Extract the [X, Y] coordinate from the center of the cell holding the provided text.  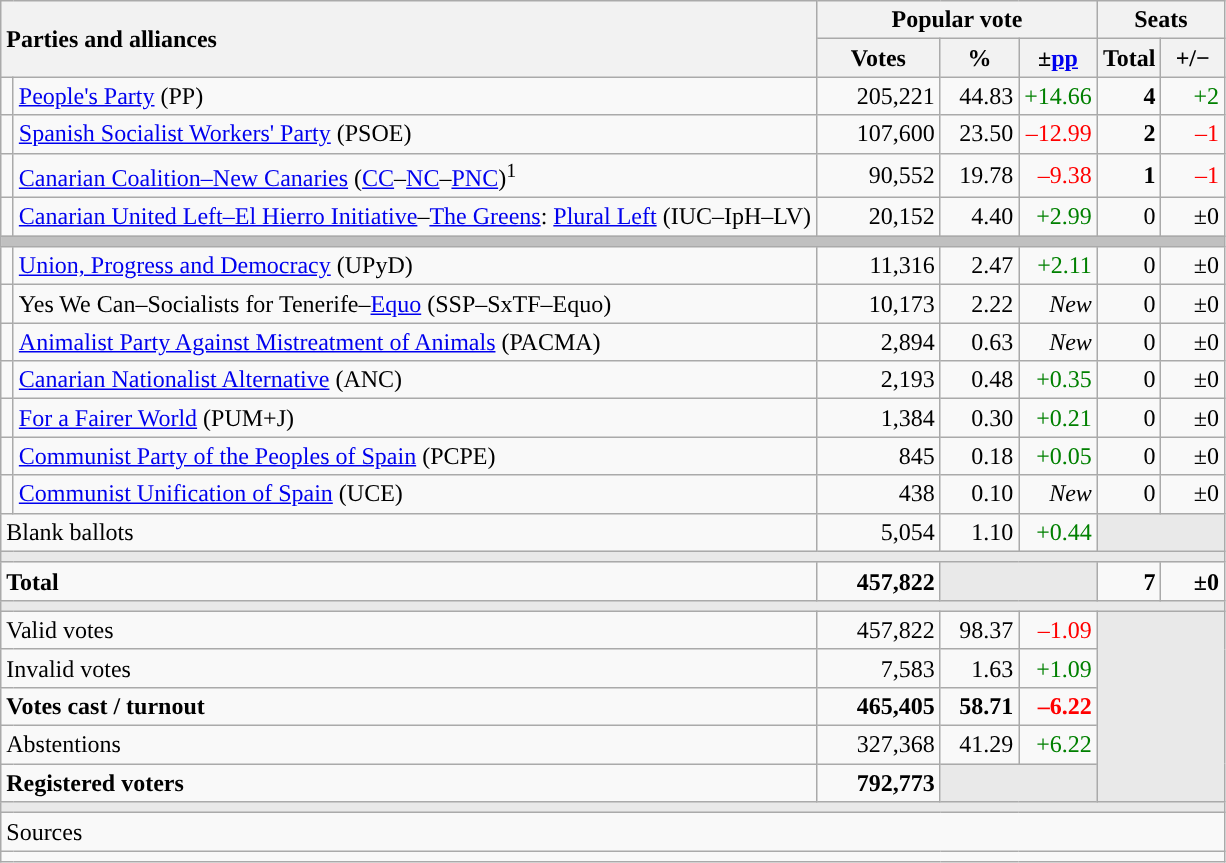
Sources [613, 832]
+2 [1193, 96]
4 [1129, 96]
2,894 [879, 342]
1 [1129, 176]
41.29 [980, 745]
7,583 [879, 668]
1.63 [980, 668]
Communist Party of the Peoples of Spain (PCPE) [414, 456]
+6.22 [1058, 745]
Blank ballots [409, 532]
–9.38 [1058, 176]
For a Fairer World (PUM+J) [414, 418]
107,600 [879, 134]
4.40 [980, 217]
2 [1129, 134]
Yes We Can–Socialists for Tenerife–Equo (SSP–SxTF–Equo) [414, 304]
Seats [1160, 20]
+1.09 [1058, 668]
1.10 [980, 532]
0.63 [980, 342]
Votes [879, 58]
0.18 [980, 456]
19.78 [980, 176]
2,193 [879, 380]
11,316 [879, 266]
+14.66 [1058, 96]
+0.35 [1058, 380]
2.22 [980, 304]
Animalist Party Against Mistreatment of Animals (PACMA) [414, 342]
Valid votes [409, 630]
±pp [1058, 58]
2.47 [980, 266]
845 [879, 456]
Union, Progress and Democracy (UPyD) [414, 266]
465,405 [879, 706]
Votes cast / turnout [409, 706]
Parties and alliances [409, 39]
–12.99 [1058, 134]
Canarian United Left–El Hierro Initiative–The Greens: Plural Left (IUC–IpH–LV) [414, 217]
Canarian Nationalist Alternative (ANC) [414, 380]
+/− [1193, 58]
+2.99 [1058, 217]
–1.09 [1058, 630]
% [980, 58]
44.83 [980, 96]
Invalid votes [409, 668]
438 [879, 494]
Canarian Coalition–New Canaries (CC–NC–PNC)1 [414, 176]
Communist Unification of Spain (UCE) [414, 494]
Spanish Socialist Workers' Party (PSOE) [414, 134]
58.71 [980, 706]
98.37 [980, 630]
20,152 [879, 217]
+0.21 [1058, 418]
327,368 [879, 745]
792,773 [879, 783]
1,384 [879, 418]
+0.05 [1058, 456]
+0.44 [1058, 532]
0.30 [980, 418]
10,173 [879, 304]
Abstentions [409, 745]
+2.11 [1058, 266]
0.10 [980, 494]
Popular vote [958, 20]
5,054 [879, 532]
Registered voters [409, 783]
205,221 [879, 96]
23.50 [980, 134]
People's Party (PP) [414, 96]
0.48 [980, 380]
–6.22 [1058, 706]
7 [1129, 581]
90,552 [879, 176]
